Detect which cell encompasses the target text, then output its [X, Y] center coordinate. 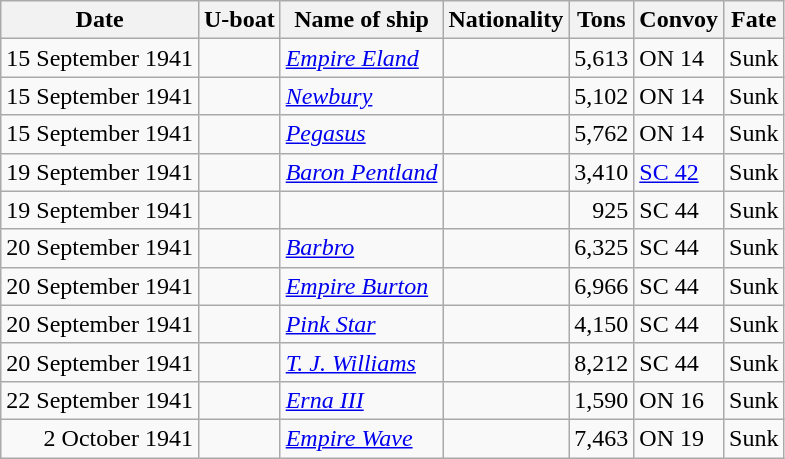
7,463 [602, 438]
Tons [602, 20]
Empire Wave [362, 438]
Convoy [679, 20]
Date [100, 20]
Pegasus [362, 134]
Erna III [362, 400]
3,410 [602, 172]
5,102 [602, 96]
U-boat [239, 20]
ON 16 [679, 400]
Name of ship [362, 20]
8,212 [602, 362]
5,762 [602, 134]
22 September 1941 [100, 400]
Fate [754, 20]
Nationality [506, 20]
ON 19 [679, 438]
Empire Eland [362, 58]
T. J. Williams [362, 362]
Barbro [362, 248]
6,966 [602, 286]
925 [602, 210]
Pink Star [362, 324]
Empire Burton [362, 286]
1,590 [602, 400]
SC 42 [679, 172]
Baron Pentland [362, 172]
4,150 [602, 324]
6,325 [602, 248]
2 October 1941 [100, 438]
5,613 [602, 58]
Newbury [362, 96]
